Capture the cell that displays the provided text and extract its [X, Y] central coordinate. 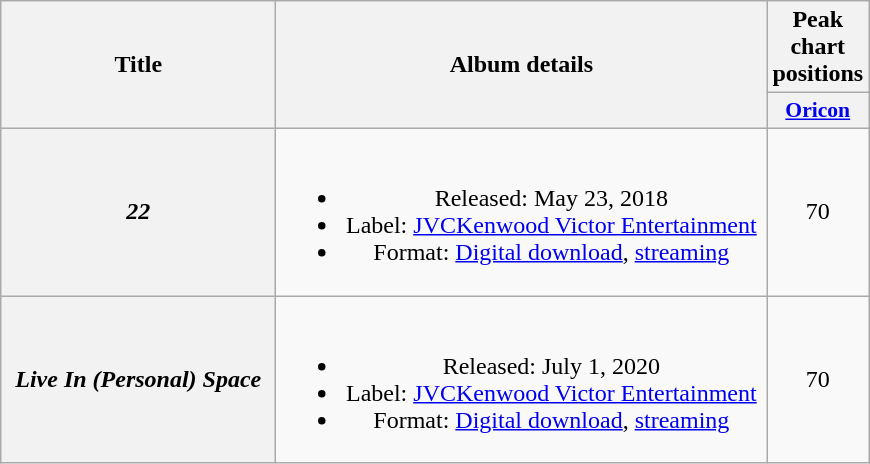
Released: May 23, 2018Label: JVCKenwood Victor EntertainmentFormat: Digital download, streaming [522, 212]
Released: July 1, 2020Label: JVCKenwood Victor EntertainmentFormat: Digital download, streaming [522, 380]
Peak chart positions [818, 47]
Album details [522, 65]
22 [138, 212]
Live In (Personal) Space [138, 380]
Oricon [818, 111]
Title [138, 65]
